Extract the [X, Y] coordinate from the center of the cell holding the provided text.  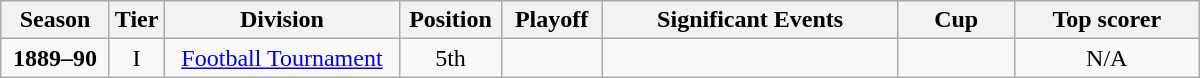
Division [282, 20]
Football Tournament [282, 58]
Tier [136, 20]
5th [450, 58]
1889–90 [56, 58]
Cup [956, 20]
N/A [1106, 58]
Season [56, 20]
I [136, 58]
Significant Events [750, 20]
Playoff [552, 20]
Top scorer [1106, 20]
Position [450, 20]
